Determine the (X, Y) coordinate at the center of the cell enclosing the given text.  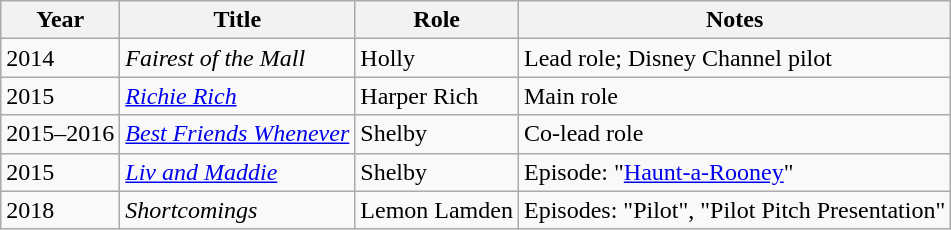
Lead role; Disney Channel pilot (734, 58)
Main role (734, 96)
Role (437, 20)
Year (60, 20)
Richie Rich (238, 96)
Episodes: "Pilot", "Pilot Pitch Presentation" (734, 210)
Liv and Maddie (238, 172)
Fairest of the Mall (238, 58)
Co-lead role (734, 134)
Notes (734, 20)
Shortcomings (238, 210)
2015–2016 (60, 134)
Title (238, 20)
Best Friends Whenever (238, 134)
Lemon Lamden (437, 210)
Holly (437, 58)
2014 (60, 58)
2018 (60, 210)
Harper Rich (437, 96)
Episode: "Haunt-a-Rooney" (734, 172)
